Provide the [X, Y] coordinate of the cell's center where the given text is located.  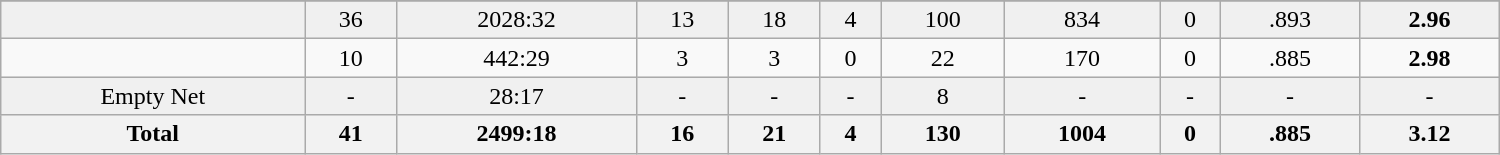
130 [943, 134]
28:17 [516, 96]
36 [351, 20]
8 [943, 96]
2028:32 [516, 20]
170 [1082, 58]
41 [351, 134]
834 [1082, 20]
2499:18 [516, 134]
10 [351, 58]
2.96 [1430, 20]
Total [153, 134]
16 [682, 134]
21 [774, 134]
1004 [1082, 134]
13 [682, 20]
3.12 [1430, 134]
22 [943, 58]
18 [774, 20]
.893 [1290, 20]
Empty Net [153, 96]
442:29 [516, 58]
100 [943, 20]
2.98 [1430, 58]
